Pinpoint the cell where the given text exists, returning its (x, y) midpoint coordinate. 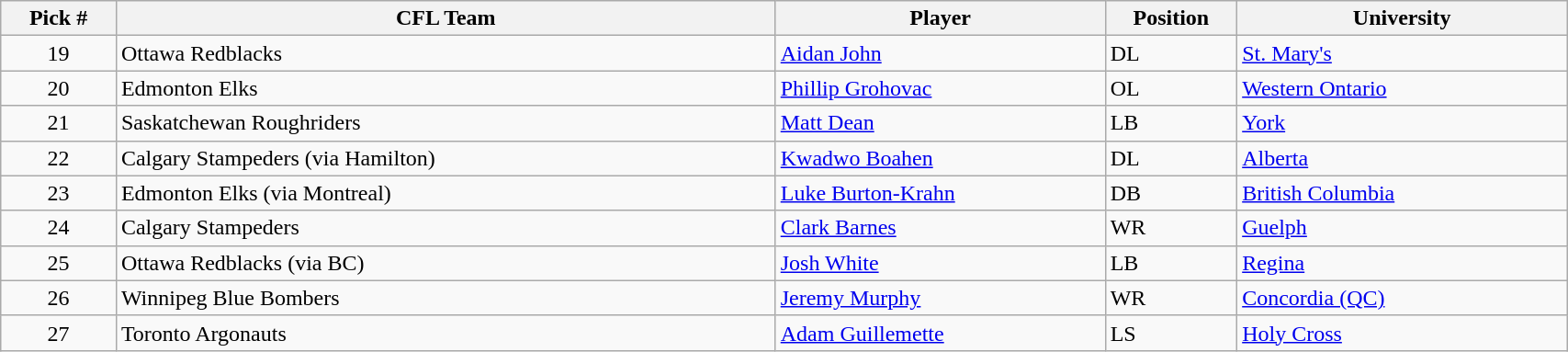
26 (59, 298)
Clark Barnes (941, 228)
British Columbia (1402, 193)
Adam Guillemette (941, 333)
Player (941, 18)
Edmonton Elks (via Montreal) (446, 193)
Toronto Argonauts (446, 333)
Josh White (941, 263)
Ottawa Redblacks (via BC) (446, 263)
Regina (1402, 263)
Western Ontario (1402, 88)
OL (1171, 88)
Position (1171, 18)
24 (59, 228)
Calgary Stampeders (via Hamilton) (446, 158)
Phillip Grohovac (941, 88)
20 (59, 88)
Jeremy Murphy (941, 298)
York (1402, 123)
Matt Dean (941, 123)
27 (59, 333)
19 (59, 53)
Winnipeg Blue Bombers (446, 298)
25 (59, 263)
21 (59, 123)
Calgary Stampeders (446, 228)
Holy Cross (1402, 333)
St. Mary's (1402, 53)
Ottawa Redblacks (446, 53)
University (1402, 18)
CFL Team (446, 18)
Luke Burton-Krahn (941, 193)
DB (1171, 193)
LS (1171, 333)
Kwadwo Boahen (941, 158)
Edmonton Elks (446, 88)
Pick # (59, 18)
Guelph (1402, 228)
Alberta (1402, 158)
Concordia (QC) (1402, 298)
22 (59, 158)
Saskatchewan Roughriders (446, 123)
Aidan John (941, 53)
23 (59, 193)
